Determine the [X, Y] coordinate at the center of the cell enclosing the given text.  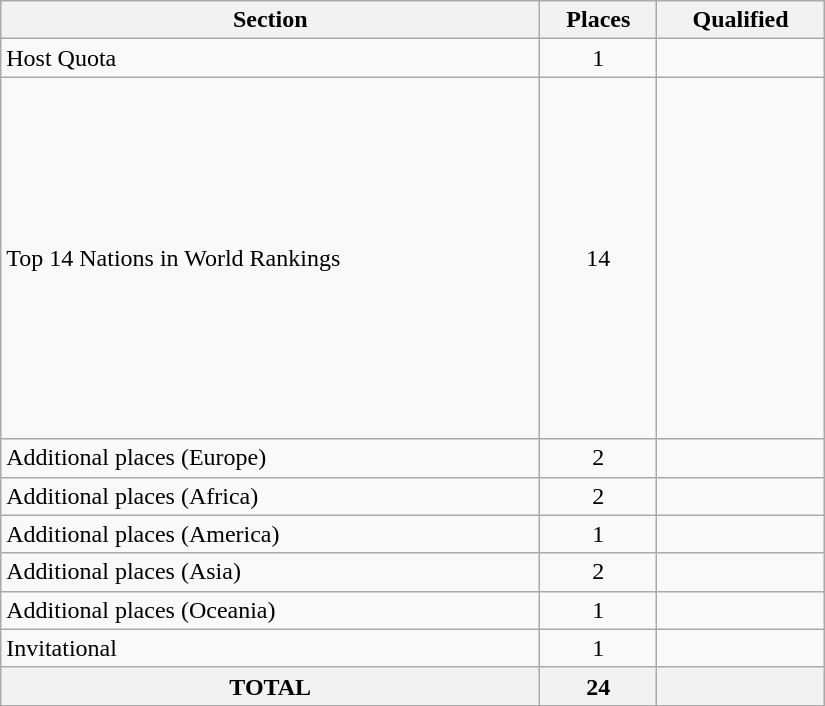
Additional places (America) [270, 534]
Host Quota [270, 58]
Top 14 Nations in World Rankings [270, 258]
Qualified [740, 20]
Additional places (Africa) [270, 496]
TOTAL [270, 686]
24 [598, 686]
14 [598, 258]
Additional places (Asia) [270, 572]
Places [598, 20]
Additional places (Oceania) [270, 610]
Section [270, 20]
Additional places (Europe) [270, 458]
Invitational [270, 648]
